Return the [x, y] coordinate for the center point of the cell that contains the specified text.  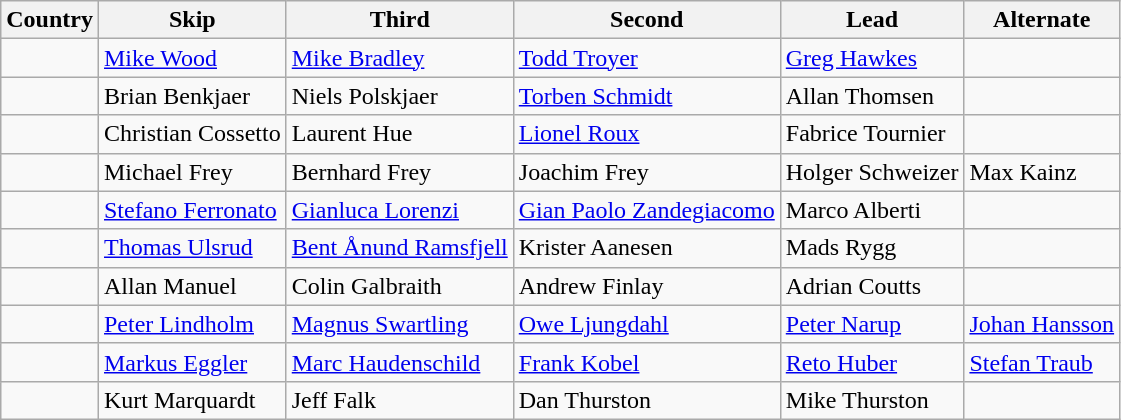
Allan Thomsen [872, 96]
Krister Aanesen [646, 248]
Allan Manuel [192, 286]
Thomas Ulsrud [192, 248]
Peter Narup [872, 324]
Magnus Swartling [400, 324]
Third [400, 20]
Gianluca Lorenzi [400, 210]
Frank Kobel [646, 362]
Owe Ljungdahl [646, 324]
Christian Cossetto [192, 134]
Mads Rygg [872, 248]
Bernhard Frey [400, 172]
Johan Hansson [1042, 324]
Marc Haudenschild [400, 362]
Gian Paolo Zandegiacomo [646, 210]
Andrew Finlay [646, 286]
Lionel Roux [646, 134]
Mike Thurston [872, 400]
Michael Frey [192, 172]
Bent Ånund Ramsfjell [400, 248]
Adrian Coutts [872, 286]
Torben Schmidt [646, 96]
Joachim Frey [646, 172]
Markus Eggler [192, 362]
Alternate [1042, 20]
Dan Thurston [646, 400]
Lead [872, 20]
Mike Bradley [400, 58]
Reto Huber [872, 362]
Peter Lindholm [192, 324]
Country [50, 20]
Max Kainz [1042, 172]
Greg Hawkes [872, 58]
Holger Schweizer [872, 172]
Niels Polskjaer [400, 96]
Kurt Marquardt [192, 400]
Todd Troyer [646, 58]
Marco Alberti [872, 210]
Stefan Traub [1042, 362]
Jeff Falk [400, 400]
Mike Wood [192, 58]
Colin Galbraith [400, 286]
Second [646, 20]
Brian Benkjaer [192, 96]
Skip [192, 20]
Laurent Hue [400, 134]
Fabrice Tournier [872, 134]
Stefano Ferronato [192, 210]
